Capture the cell that displays the provided text and extract its (X, Y) central coordinate. 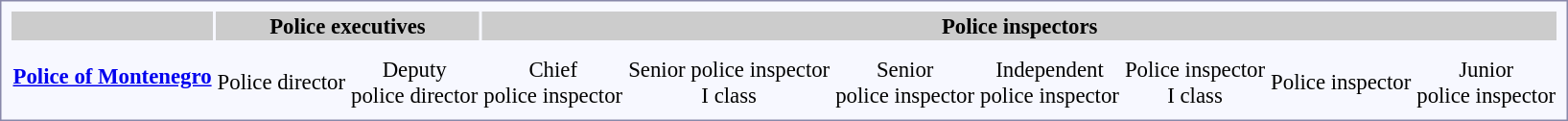
Chiefpolice inspector (553, 83)
Senior police inspectorI class (729, 83)
Deputypolice director (414, 83)
Independentpolice inspector (1050, 83)
Police director (281, 83)
Police of Montenegro (112, 77)
Police inspectorI class (1195, 83)
Juniorpolice inspector (1486, 83)
Police executives (347, 26)
Police inspectors (1020, 26)
Police inspector (1341, 83)
Seniorpolice inspector (905, 83)
